Scan for the cell matching the given text and deliver its (x, y) coordinate at center. 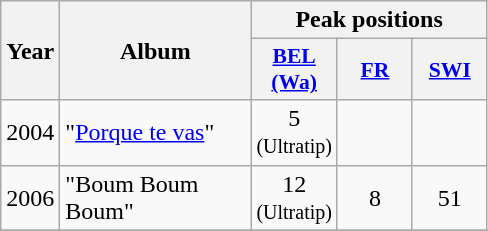
"Boum Boum Boum" (156, 198)
Album (156, 50)
12(Ultratip) (294, 198)
FR (374, 70)
Year (30, 50)
"Porque te vas" (156, 132)
Peak positions (369, 20)
2004 (30, 132)
5(Ultratip) (294, 132)
2006 (30, 198)
8 (374, 198)
51 (450, 198)
BEL (Wa) (294, 70)
SWI (450, 70)
